Detect which cell encompasses the target text, then output its [x, y] center coordinate. 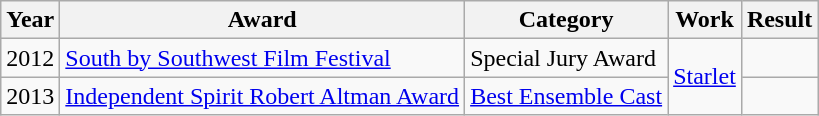
Special Jury Award [566, 58]
Category [566, 20]
South by Southwest Film Festival [262, 58]
Independent Spirit Robert Altman Award [262, 96]
Starlet [705, 77]
Work [705, 20]
2012 [30, 58]
Result [779, 20]
Year [30, 20]
2013 [30, 96]
Award [262, 20]
Best Ensemble Cast [566, 96]
